Detect which cell encompasses the target text, then output its (x, y) center coordinate. 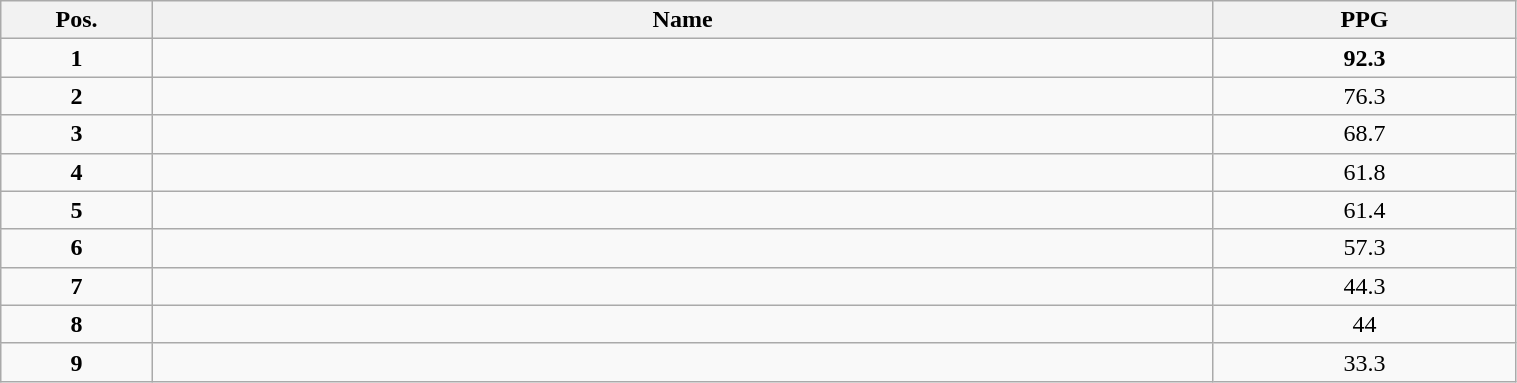
68.7 (1364, 134)
5 (77, 210)
Pos. (77, 20)
61.4 (1364, 210)
61.8 (1364, 172)
2 (77, 96)
44 (1364, 324)
76.3 (1364, 96)
33.3 (1364, 362)
92.3 (1364, 58)
1 (77, 58)
8 (77, 324)
4 (77, 172)
44.3 (1364, 286)
3 (77, 134)
7 (77, 286)
PPG (1364, 20)
9 (77, 362)
Name (682, 20)
6 (77, 248)
57.3 (1364, 248)
